Scan for the cell matching the given text and deliver its (x, y) coordinate at center. 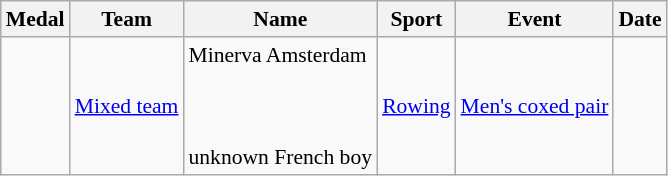
Rowing (416, 106)
Minerva Amsterdamunknown French boy (280, 106)
Men's coxed pair (535, 106)
Name (280, 19)
Mixed team (127, 106)
Medal (36, 19)
Team (127, 19)
Sport (416, 19)
Event (535, 19)
Date (640, 19)
